Extract the [x, y] coordinate from the center of the cell holding the provided text.  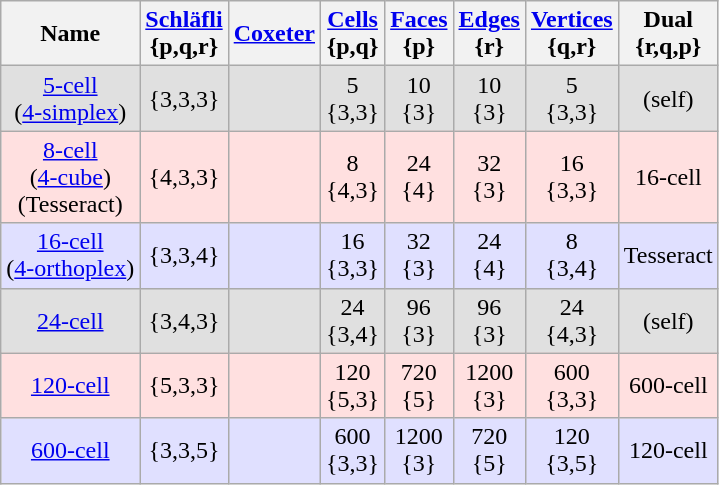
10{3} [419, 98]
Name [70, 34]
5-cell(4-simplex) [70, 98]
10 {3} [489, 98]
24-cell [70, 320]
Tesseract [668, 256]
8-cell(4-cube)(Tesseract) [70, 177]
8 {4,3} [353, 177]
{3,3,5} [184, 450]
120 {3,5} [572, 450]
24 {3,4} [353, 320]
16-cell [668, 177]
{5,3,3} [184, 386]
{3,3,4} [184, 256]
Faces {p} [419, 34]
24 {4,3} [572, 320]
16-cell(4-orthoplex) [70, 256]
5 {3,3} [572, 98]
Vertices {q,r} [572, 34]
120 {5,3} [353, 386]
{4,3,3} [184, 177]
Dual {r,q,p} [668, 34]
{3,3,3} [184, 98]
Cells {p,q} [353, 34]
Edges {r} [489, 34]
{3,4,3} [184, 320]
Schläfli{p,q,r} [184, 34]
5{3,3} [353, 98]
Coxeter [274, 34]
8 {3,4} [572, 256]
